For the text-containing cell, return its midpoint in (X, Y) coordinate format. 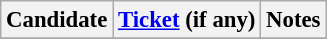
Candidate (57, 20)
Notes (294, 20)
Ticket (if any) (187, 20)
